Identify which cell holds the provided text, then report its (x, y) central coordinate. 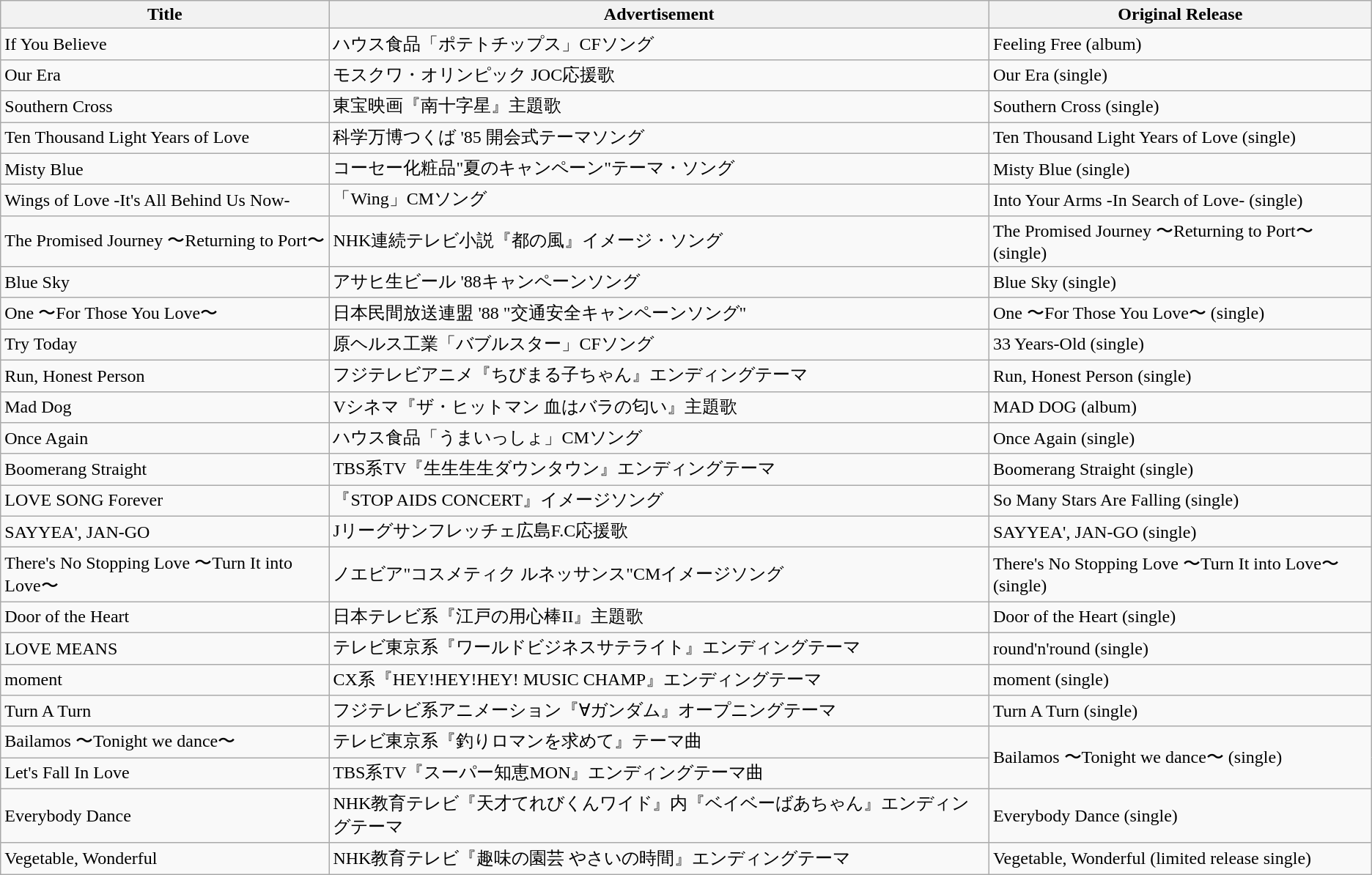
Boomerang Straight (165, 469)
NHK教育テレビ『天才てれびくんワイド』内『ベイベーばあちゃん』エンディングテーマ (659, 816)
NHK連続テレビ小説『都の風』イメージ・ソング (659, 241)
Once Again (165, 438)
Turn A Turn (165, 711)
テレビ東京系『釣りロマンを求めて』テーマ曲 (659, 742)
Wings of Love -It's All Behind Us Now- (165, 201)
Door of the Heart (single) (1180, 617)
Into Your Arms -In Search of Love- (single) (1180, 201)
アサヒ生ビール '88キャンペーンソング (659, 283)
CX系『HEY!HEY!HEY! MUSIC CHAMP』エンディングテーマ (659, 680)
Vシネマ『ザ・ヒットマン 血はバラの匂い』主題歌 (659, 407)
「Wing」CMソング (659, 201)
Everybody Dance (single) (1180, 816)
moment (165, 680)
moment (single) (1180, 680)
Vegetable, Wonderful (limited release single) (1180, 859)
モスクワ・オリンピック JOC応援歌 (659, 75)
Run, Honest Person (single) (1180, 375)
LOVE MEANS (165, 648)
Bailamos 〜Tonight we dance〜 (single) (1180, 758)
33 Years-Old (single) (1180, 344)
フジテレビアニメ『ちびまる子ちゃん』エンディングテーマ (659, 375)
Run, Honest Person (165, 375)
Ten Thousand Light Years of Love (single) (1180, 138)
日本テレビ系『江戸の用心棒II』主題歌 (659, 617)
Southern Cross (165, 107)
SAYYEA', JAN-GO (165, 532)
NHK教育テレビ『趣味の園芸 やさいの時間』エンディングテーマ (659, 859)
MAD DOG (album) (1180, 407)
『STOP AIDS CONCERT』イメージソング (659, 501)
日本民間放送連盟 '88 "交通安全キャンペーンソング" (659, 314)
The Promised Journey 〜Returning to Port〜 (single) (1180, 241)
Misty Blue (165, 169)
TBS系TV『生生生生ダウンタウン』エンディングテーマ (659, 469)
Turn A Turn (single) (1180, 711)
If You Believe (165, 44)
TBS系TV『スーパー知恵MON』エンディングテーマ曲 (659, 774)
テレビ東京系『ワールドビジネスサテライト』エンディングテーマ (659, 648)
SAYYEA', JAN-GO (single) (1180, 532)
Advertisement (659, 15)
Door of the Heart (165, 617)
Once Again (single) (1180, 438)
Original Release (1180, 15)
Try Today (165, 344)
Jリーグサンフレッチェ広島F.C応援歌 (659, 532)
フジテレビ系アニメーション『∀ガンダム』オープニングテーマ (659, 711)
Boomerang Straight (single) (1180, 469)
Bailamos 〜Tonight we dance〜 (165, 742)
One 〜For Those You Love〜 (165, 314)
ハウス食品「ポテトチップス」CFソング (659, 44)
Everybody Dance (165, 816)
The Promised Journey 〜Returning to Port〜 (165, 241)
Let's Fall In Love (165, 774)
Blue Sky (single) (1180, 283)
東宝映画『南十字星』主題歌 (659, 107)
There's No Stopping Love 〜Turn It into Love〜 (single) (1180, 575)
Ten Thousand Light Years of Love (165, 138)
One 〜For Those You Love〜 (single) (1180, 314)
Vegetable, Wonderful (165, 859)
科学万博つくば '85 開会式テーマソング (659, 138)
コーセー化粧品"夏のキャンペーン"テーマ・ソング (659, 169)
Misty Blue (single) (1180, 169)
Southern Cross (single) (1180, 107)
ハウス食品「うまいっしょ」CMソング (659, 438)
原ヘルス工業「バブルスター」CFソング (659, 344)
Our Era (single) (1180, 75)
Title (165, 15)
Mad Dog (165, 407)
Our Era (165, 75)
So Many Stars Are Falling (single) (1180, 501)
ノエビア"コスメティク ルネッサンス"CMイメージソング (659, 575)
There's No Stopping Love 〜Turn It into Love〜 (165, 575)
Blue Sky (165, 283)
LOVE SONG Forever (165, 501)
round'n'round (single) (1180, 648)
Feeling Free (album) (1180, 44)
